Identify which cell holds the provided text, then report its [X, Y] central coordinate. 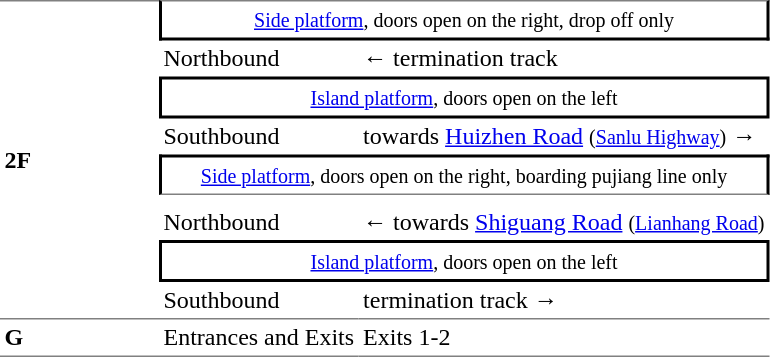
← termination track [564, 58]
← towards Shiguang Road (Lianhang Road) [564, 222]
towards Huizhen Road (Sanlu Highway) → [564, 136]
Side platform, doors open on the right, drop off only [464, 20]
2F [80, 160]
termination track → [564, 301]
Side platform, doors open on the right, boarding pujiang line only [464, 174]
